Extract the (x, y) coordinate from the center of the cell holding the provided text.  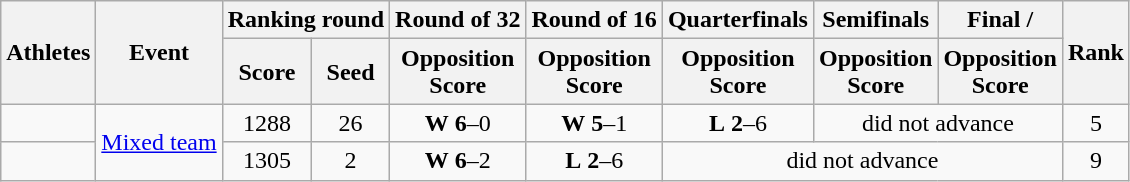
Seed (351, 72)
1305 (267, 161)
2 (351, 161)
1288 (267, 123)
Round of 16 (594, 20)
Event (159, 52)
Rank (1096, 52)
9 (1096, 161)
Semifinals (875, 20)
Final / (1000, 20)
Quarterfinals (738, 20)
26 (351, 123)
Round of 32 (458, 20)
W 6–0 (458, 123)
W 6–2 (458, 161)
Mixed team (159, 142)
Ranking round (306, 20)
Score (267, 72)
5 (1096, 123)
W 5–1 (594, 123)
Athletes (48, 52)
